Provide the [x, y] coordinate of the cell's center where the given text is located.  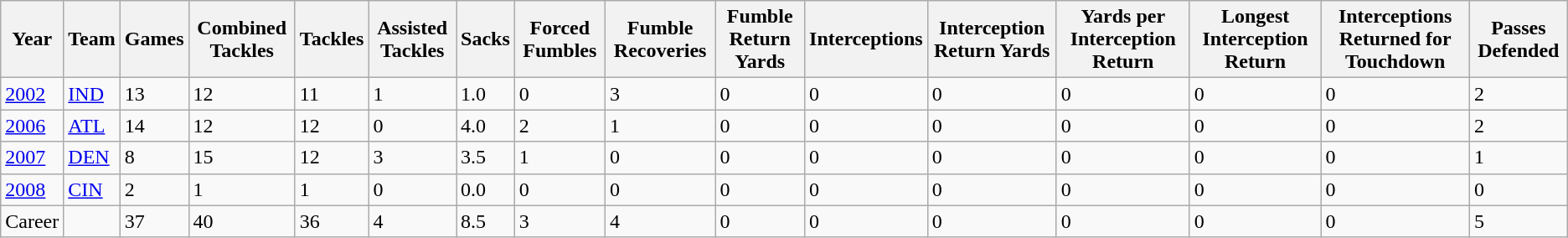
3.5 [486, 158]
8.5 [486, 221]
11 [332, 94]
5 [1518, 221]
2008 [32, 189]
Longest Interception Return [1255, 39]
Passes Defended [1518, 39]
Interception Return Yards [992, 39]
2007 [32, 158]
Yards per Interception Return [1122, 39]
40 [241, 221]
DEN [92, 158]
13 [154, 94]
4.0 [486, 126]
Career [32, 221]
2006 [32, 126]
IND [92, 94]
0.0 [486, 189]
Games [154, 39]
Interceptions Returned for Touchdown [1395, 39]
36 [332, 221]
ATL [92, 126]
1.0 [486, 94]
14 [154, 126]
Sacks [486, 39]
Interceptions [866, 39]
Assisted Tackles [412, 39]
2002 [32, 94]
8 [154, 158]
Forced Fumbles [560, 39]
Fumble Return Yards [761, 39]
Combined Tackles [241, 39]
Fumble Recoveries [660, 39]
Team [92, 39]
Tackles [332, 39]
15 [241, 158]
Year [32, 39]
CIN [92, 189]
37 [154, 221]
